For the text-containing cell, return its midpoint in (x, y) coordinate format. 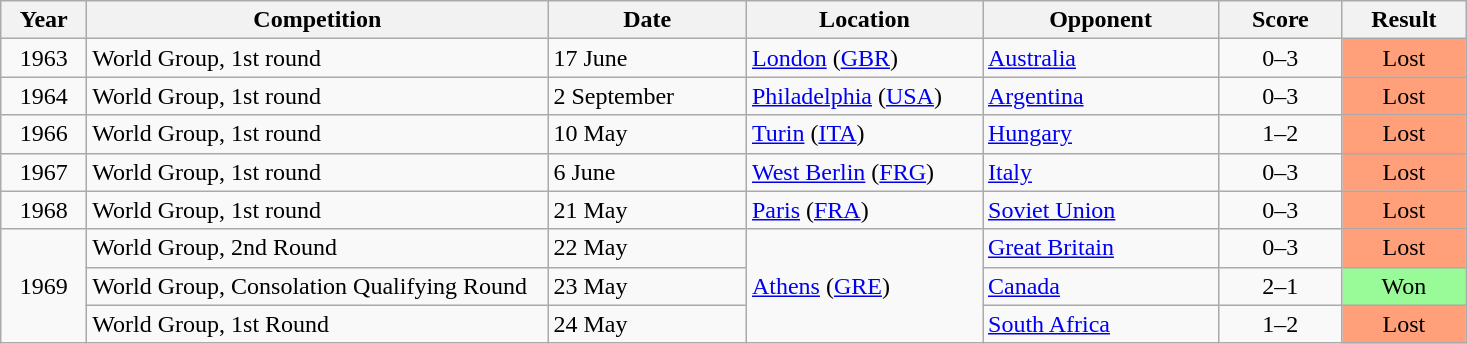
Score (1281, 20)
2 September (648, 96)
World Group, 1st Round (318, 324)
1968 (44, 210)
Date (648, 20)
Hungary (1100, 134)
Athens (GRE) (864, 286)
Result (1404, 20)
Great Britain (1100, 248)
London (GBR) (864, 58)
2–1 (1281, 286)
Philadelphia (USA) (864, 96)
10 May (648, 134)
1963 (44, 58)
6 June (648, 172)
1964 (44, 96)
Competition (318, 20)
World Group, Consolation Qualifying Round (318, 286)
South Africa (1100, 324)
22 May (648, 248)
Paris (FRA) (864, 210)
Italy (1100, 172)
Year (44, 20)
1967 (44, 172)
17 June (648, 58)
1966 (44, 134)
Opponent (1100, 20)
1969 (44, 286)
Canada (1100, 286)
West Berlin (FRG) (864, 172)
Argentina (1100, 96)
Won (1404, 286)
Australia (1100, 58)
21 May (648, 210)
23 May (648, 286)
World Group, 2nd Round (318, 248)
24 May (648, 324)
Location (864, 20)
Soviet Union (1100, 210)
Turin (ITA) (864, 134)
